Find where the given text appears and provide that cell's center as [X, Y] coordinate. 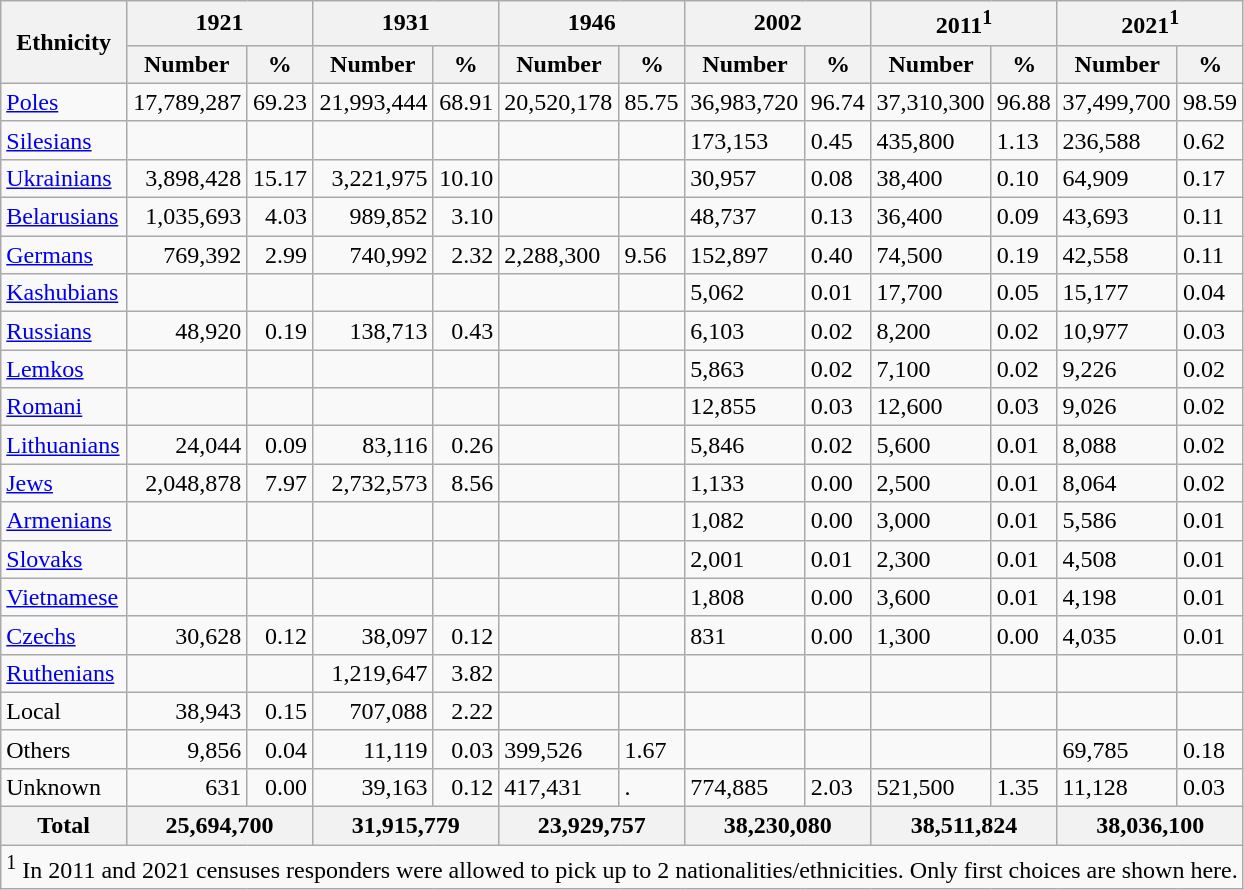
0.18 [1210, 749]
31,915,779 [406, 826]
36,400 [931, 217]
2,048,878 [186, 483]
20111 [964, 24]
Armenians [64, 521]
435,800 [931, 140]
96.88 [1024, 102]
0.10 [1024, 178]
Vietnamese [64, 597]
12,600 [931, 407]
7,100 [931, 369]
1,300 [931, 635]
1,082 [745, 521]
1,035,693 [186, 217]
521,500 [931, 787]
0.43 [466, 331]
399,526 [559, 749]
1946 [592, 24]
138,713 [373, 331]
98.59 [1210, 102]
5,062 [745, 293]
69,785 [1117, 749]
2,300 [931, 559]
2.22 [466, 711]
0.26 [466, 445]
64,909 [1117, 178]
Silesians [64, 140]
38,097 [373, 635]
83,116 [373, 445]
10,977 [1117, 331]
Belarusians [64, 217]
989,852 [373, 217]
Total [64, 826]
21,993,444 [373, 102]
1,808 [745, 597]
2,732,573 [373, 483]
0.40 [838, 255]
3.82 [466, 673]
2.32 [466, 255]
831 [745, 635]
24,044 [186, 445]
9.56 [652, 255]
9,226 [1117, 369]
42,558 [1117, 255]
173,153 [745, 140]
Kashubians [64, 293]
4,198 [1117, 597]
0.62 [1210, 140]
5,586 [1117, 521]
1.35 [1024, 787]
38,036,100 [1150, 826]
30,628 [186, 635]
3,898,428 [186, 178]
20,520,178 [559, 102]
2,288,300 [559, 255]
74,500 [931, 255]
417,431 [559, 787]
2,500 [931, 483]
20211 [1150, 24]
9,026 [1117, 407]
1.13 [1024, 140]
Lithuanians [64, 445]
774,885 [745, 787]
38,230,080 [778, 826]
0.08 [838, 178]
0.17 [1210, 178]
Russians [64, 331]
39,163 [373, 787]
Ethnicity [64, 42]
0.15 [280, 711]
37,310,300 [931, 102]
2.99 [280, 255]
4,508 [1117, 559]
769,392 [186, 255]
Jews [64, 483]
2.03 [838, 787]
0.45 [838, 140]
8.56 [466, 483]
96.74 [838, 102]
Poles [64, 102]
0.13 [838, 217]
1.67 [652, 749]
Czechs [64, 635]
Others [64, 749]
37,499,700 [1117, 102]
38,943 [186, 711]
23,929,757 [592, 826]
Local [64, 711]
38,400 [931, 178]
11,128 [1117, 787]
Germans [64, 255]
43,693 [1117, 217]
Ukrainians [64, 178]
5,600 [931, 445]
2002 [778, 24]
7.97 [280, 483]
25,694,700 [219, 826]
4,035 [1117, 635]
36,983,720 [745, 102]
4.03 [280, 217]
1921 [219, 24]
17,700 [931, 293]
Lemkos [64, 369]
69.23 [280, 102]
68.91 [466, 102]
3.10 [466, 217]
5,846 [745, 445]
8,064 [1117, 483]
Unknown [64, 787]
740,992 [373, 255]
3,221,975 [373, 178]
48,920 [186, 331]
15.17 [280, 178]
10.10 [466, 178]
236,588 [1117, 140]
30,957 [745, 178]
707,088 [373, 711]
17,789,287 [186, 102]
0.05 [1024, 293]
. [652, 787]
38,511,824 [964, 826]
Romani [64, 407]
1,133 [745, 483]
8,200 [931, 331]
11,119 [373, 749]
15,177 [1117, 293]
48,737 [745, 217]
6,103 [745, 331]
8,088 [1117, 445]
5,863 [745, 369]
3,600 [931, 597]
631 [186, 787]
85.75 [652, 102]
2,001 [745, 559]
152,897 [745, 255]
1931 [406, 24]
3,000 [931, 521]
Slovaks [64, 559]
1,219,647 [373, 673]
1 In 2011 and 2021 censuses responders were allowed to pick up to 2 nationalities/ethnicities. Only first choices are shown here. [622, 868]
12,855 [745, 407]
9,856 [186, 749]
Ruthenians [64, 673]
